Scan for the cell matching the given text and deliver its [X, Y] coordinate at center. 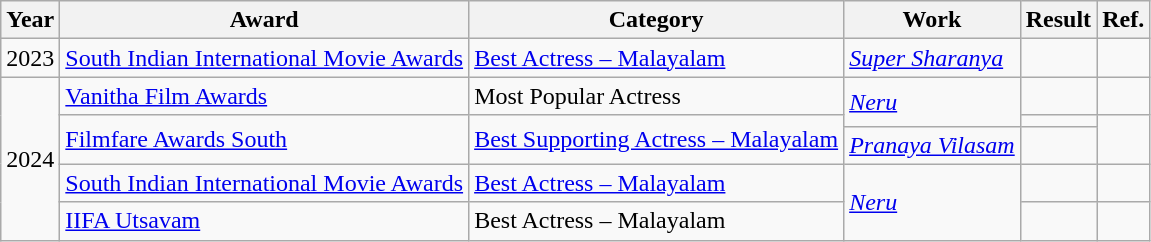
2023 [30, 58]
Result [1058, 20]
Pranaya Vilasam [932, 145]
Ref. [1124, 20]
Most Popular Actress [656, 96]
Super Sharanya [932, 58]
Award [264, 20]
2024 [30, 158]
Year [30, 20]
Work [932, 20]
IIFA Utsavam [264, 221]
Vanitha Film Awards [264, 96]
Best Supporting Actress – Malayalam [656, 140]
Filmfare Awards South [264, 140]
Category [656, 20]
